Search for the cell housing the specified text and yield its (X, Y) center coordinate. 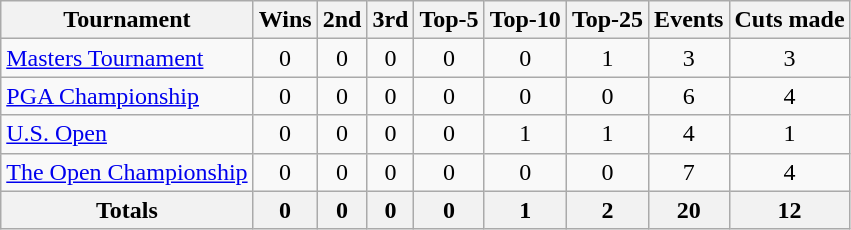
2 (607, 210)
The Open Championship (127, 172)
Cuts made (790, 20)
7 (689, 172)
Tournament (127, 20)
Totals (127, 210)
12 (790, 210)
PGA Championship (127, 96)
6 (689, 96)
3rd (390, 20)
2nd (342, 20)
Top-10 (525, 20)
Masters Tournament (127, 58)
20 (689, 210)
Top-25 (607, 20)
Events (689, 20)
Top-5 (449, 20)
Wins (285, 20)
U.S. Open (127, 134)
